Find where the given text appears and provide that cell's center as [x, y] coordinate. 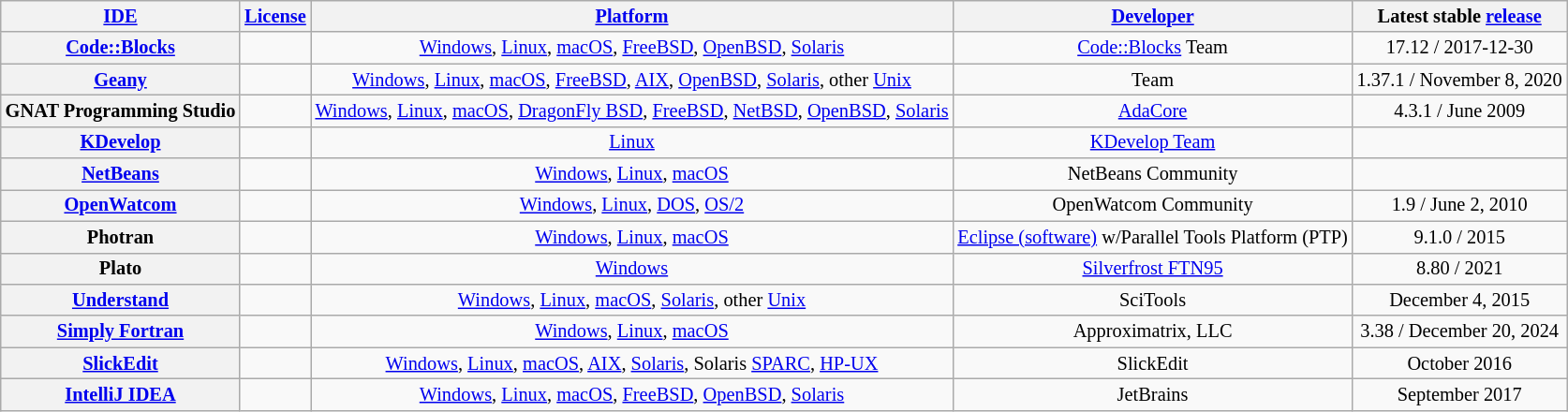
JetBrains [1152, 394]
Understand [121, 300]
1.9 / June 2, 2010 [1459, 205]
Windows, Linux, macOS, Solaris, other Unix [632, 300]
Windows, Linux, macOS, DragonFly BSD, FreeBSD, NetBSD, OpenBSD, Solaris [632, 110]
OpenWatcom [121, 205]
Windows, Linux, macOS, FreeBSD, AIX, OpenBSD, Solaris, other Unix [632, 80]
SciTools [1152, 300]
Linux [632, 142]
KDevelop Team [1152, 142]
17.12 / 2017-12-30 [1459, 48]
Plato [121, 269]
Code::Blocks [121, 48]
3.38 / December 20, 2024 [1459, 331]
Platform [632, 16]
NetBeans Community [1152, 174]
NetBeans [121, 174]
IDE [121, 16]
Code::Blocks Team [1152, 48]
9.1.0 / 2015 [1459, 237]
8.80 / 2021 [1459, 269]
Windows, Linux, macOS, AIX, Solaris, Solaris SPARC, HP-UX [632, 363]
Photran [121, 237]
KDevelop [121, 142]
Latest stable release [1459, 16]
Geany [121, 80]
Simply Fortran [121, 331]
AdaCore [1152, 110]
December 4, 2015 [1459, 300]
Windows [632, 269]
Silverfrost FTN95 [1152, 269]
IntelliJ IDEA [121, 394]
September 2017 [1459, 394]
OpenWatcom Community [1152, 205]
License [275, 16]
4.3.1 / June 2009 [1459, 110]
Approximatrix, LLC [1152, 331]
Team [1152, 80]
Windows, Linux, DOS, OS/2 [632, 205]
Developer [1152, 16]
1.37.1 / November 8, 2020 [1459, 80]
Eclipse (software) w/Parallel Tools Platform (PTP) [1152, 237]
October 2016 [1459, 363]
GNAT Programming Studio [121, 110]
